Find where the given text appears and provide that cell's center as (x, y) coordinate. 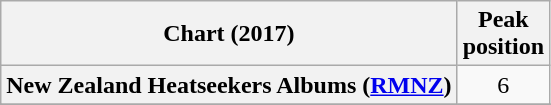
Peakposition (503, 34)
6 (503, 85)
Chart (2017) (229, 34)
New Zealand Heatseekers Albums (RMNZ) (229, 85)
